For the text-containing cell, return its midpoint in [X, Y] coordinate format. 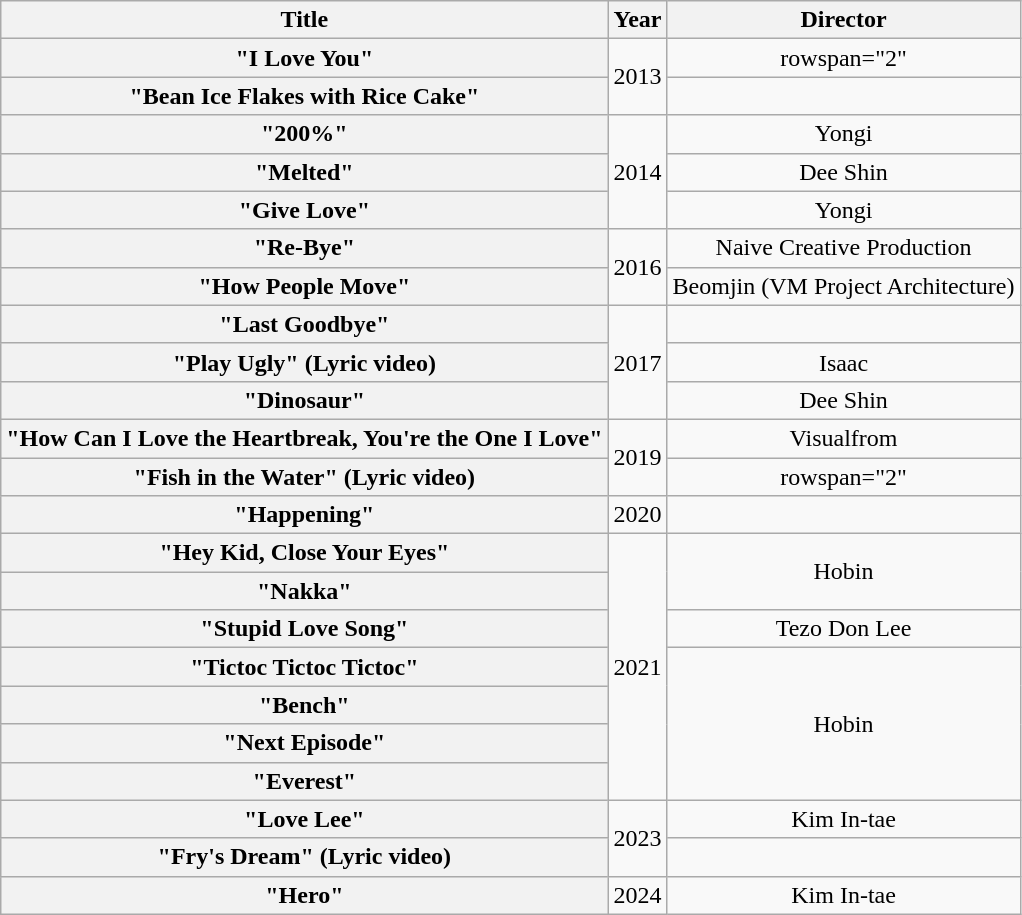
2017 [638, 362]
"Melted" [304, 172]
Title [304, 20]
"Everest" [304, 781]
Naive Creative Production [844, 248]
2019 [638, 457]
"How People Move" [304, 286]
"Bench" [304, 705]
"Next Episode" [304, 743]
Beomjin (VM Project Architecture) [844, 286]
"Hero" [304, 895]
"Stupid Love Song" [304, 629]
Isaac [844, 362]
"Dinosaur" [304, 400]
Visualfrom [844, 438]
"Play Ugly" (Lyric video) [304, 362]
Director [844, 20]
"Tictoc Tictoc Tictoc" [304, 667]
"Love Lee" [304, 819]
2020 [638, 515]
2013 [638, 77]
2021 [638, 667]
"Nakka" [304, 591]
"How Can I Love the Heartbreak, You're the One I Love" [304, 438]
"Bean Ice Flakes with Rice Cake" [304, 96]
2023 [638, 838]
2016 [638, 267]
"Happening" [304, 515]
2024 [638, 895]
"200%" [304, 134]
Year [638, 20]
Tezo Don Lee [844, 629]
"I Love You" [304, 58]
"Re-Bye" [304, 248]
"Fish in the Water" (Lyric video) [304, 477]
"Fry's Dream" (Lyric video) [304, 857]
"Last Goodbye" [304, 324]
2014 [638, 172]
"Hey Kid, Close Your Eyes" [304, 553]
"Give Love" [304, 210]
